Identify which cell holds the provided text, then report its (x, y) central coordinate. 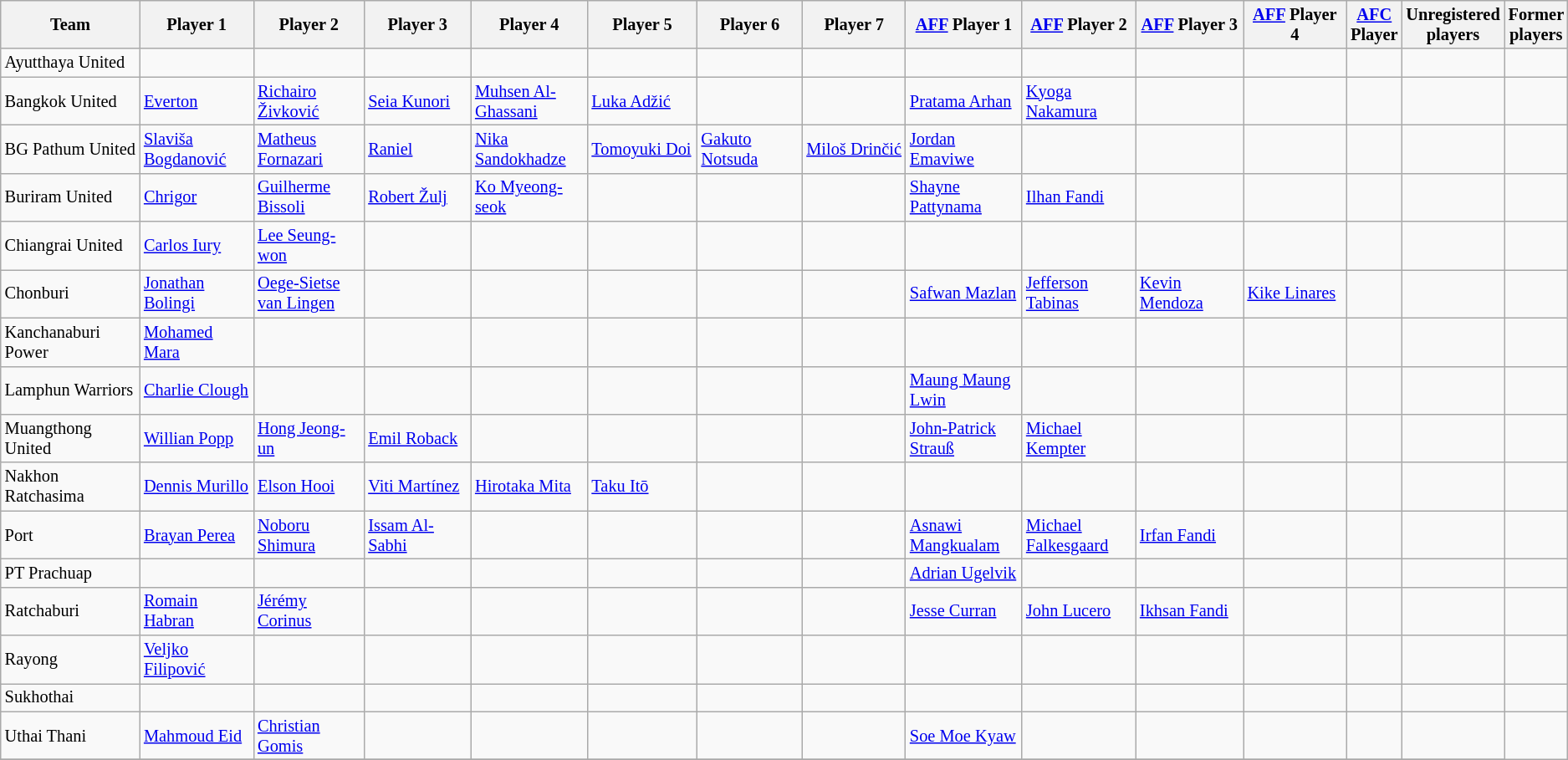
BG Pathum United (70, 149)
Ko Myeong-seok (529, 197)
Jesse Curran (963, 611)
Chiangrai United (70, 246)
Slaviša Bogdanović (197, 149)
Christian Gomis (309, 736)
Nika Sandokhadze (529, 149)
Soe Moe Kyaw (963, 736)
Willian Popp (197, 438)
Jonathan Bolingi (197, 293)
Team (70, 24)
AFF Player 3 (1189, 24)
Player 6 (750, 24)
Kevin Mendoza (1189, 293)
Elson Hooi (309, 487)
Noboru Shimura (309, 535)
John Lucero (1079, 611)
Jordan Emaviwe (963, 149)
Bangkok United (70, 101)
Uthai Thani (70, 736)
Gakuto Notsuda (750, 149)
Michael Kempter (1079, 438)
John-Patrick Strauß (963, 438)
Player 3 (417, 24)
Seia Kunori (417, 101)
Maung Maung Lwin (963, 390)
Player 2 (309, 24)
Guilherme Bissoli (309, 197)
Rayong (70, 660)
Taku Itō (642, 487)
Pratama Arhan (963, 101)
Brayan Perea (197, 535)
Asnawi Mangkualam (963, 535)
Mahmoud Eid (197, 736)
Safwan Mazlan (963, 293)
Port (70, 535)
Mohamed Mara (197, 342)
Jefferson Tabinas (1079, 293)
Sukhothai (70, 697)
Buriram United (70, 197)
Kyoga Nakamura (1079, 101)
Player 5 (642, 24)
Everton (197, 101)
Player 7 (854, 24)
Muhsen Al-Ghassani (529, 101)
Richairo Živković (309, 101)
Oege-Sietse van Lingen (309, 293)
Kike Linares (1295, 293)
AFF Player 1 (963, 24)
Viti Martínez (417, 487)
Hong Jeong-un (309, 438)
Hirotaka Mita (529, 487)
Miloš Drinčić (854, 149)
Adrian Ugelvik (963, 573)
Ilhan Fandi (1079, 197)
Chrigor (197, 197)
Lee Seung-won (309, 246)
Lamphun Warriors (70, 390)
Romain Habran (197, 611)
Kanchanaburi Power (70, 342)
Emil Roback (417, 438)
Former players (1536, 24)
AFC Player (1374, 24)
Tomoyuki Doi (642, 149)
AFF Player 4 (1295, 24)
Ikhsan Fandi (1189, 611)
Unregistered players (1453, 24)
Matheus Fornazari (309, 149)
Chonburi (70, 293)
Nakhon Ratchasima (70, 487)
PT Prachuap (70, 573)
Carlos Iury (197, 246)
Jérémy Corinus (309, 611)
Muangthong United (70, 438)
Ratchaburi (70, 611)
Raniel (417, 149)
Shayne Pattynama (963, 197)
Veljko Filipović (197, 660)
AFF Player 2 (1079, 24)
Player 4 (529, 24)
Charlie Clough (197, 390)
Michael Falkesgaard (1079, 535)
Luka Adžić (642, 101)
Issam Al-Sabhi (417, 535)
Dennis Murillo (197, 487)
Player 1 (197, 24)
Irfan Fandi (1189, 535)
Ayutthaya United (70, 63)
Robert Žulj (417, 197)
